Identify which cell holds the provided text, then report its [x, y] central coordinate. 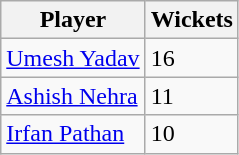
16 [192, 58]
Ashish Nehra [73, 96]
Irfan Pathan [73, 134]
10 [192, 134]
Umesh Yadav [73, 58]
Wickets [192, 20]
Player [73, 20]
11 [192, 96]
